Search for the cell housing the specified text and yield its [X, Y] center coordinate. 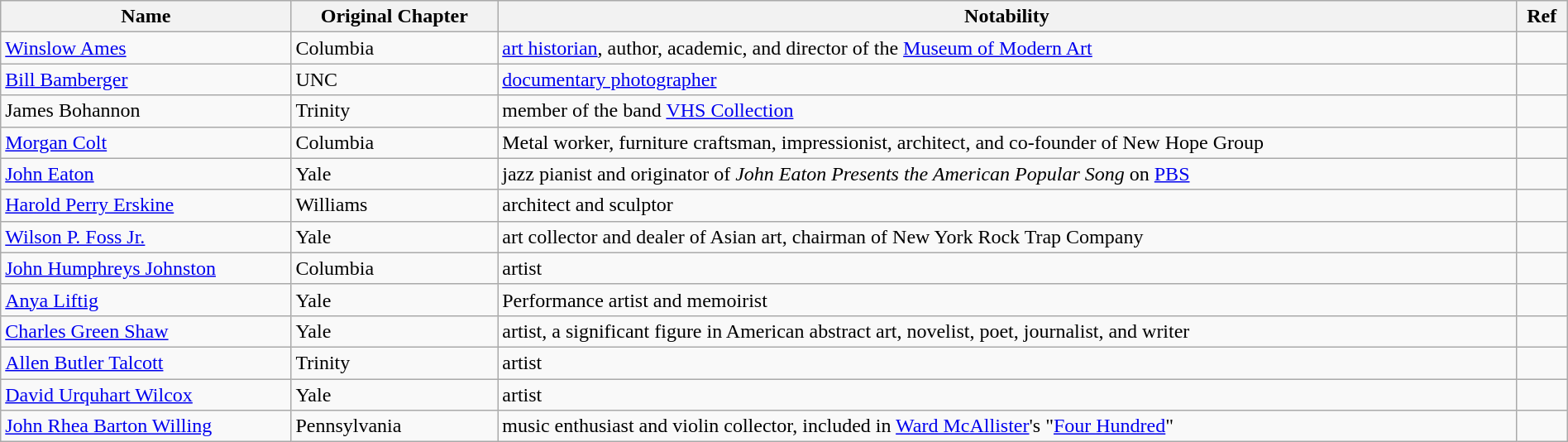
John Rhea Barton Willing [146, 426]
Name [146, 17]
architect and sculptor [1007, 205]
art collector and dealer of Asian art, chairman of New York Rock Trap Company [1007, 237]
James Bohannon [146, 111]
jazz pianist and originator of John Eaton Presents the American Popular Song on PBS [1007, 174]
Original Chapter [394, 17]
music enthusiast and violin collector, included in Ward McAllister's "Four Hundred" [1007, 426]
John Humphreys Johnston [146, 268]
Pennsylvania [394, 426]
Morgan Colt [146, 142]
John Eaton [146, 174]
Notability [1007, 17]
Williams [394, 205]
Harold Perry Erskine [146, 205]
Ref [1542, 17]
Wilson P. Foss Jr. [146, 237]
member of the band VHS Collection [1007, 111]
Anya Liftig [146, 300]
art historian, author, academic, and director of the Museum of Modern Art [1007, 48]
Bill Bamberger [146, 79]
UNC [394, 79]
Performance artist and memoirist [1007, 300]
documentary photographer [1007, 79]
Winslow Ames [146, 48]
Charles Green Shaw [146, 331]
Allen Butler Talcott [146, 363]
artist, a significant figure in American abstract art, novelist, poet, journalist, and writer [1007, 331]
Metal worker, furniture craftsman, impressionist, architect, and co-founder of New Hope Group [1007, 142]
David Urquhart Wilcox [146, 395]
